Output the [X, Y] coordinate of the center of the cell containing the given text.  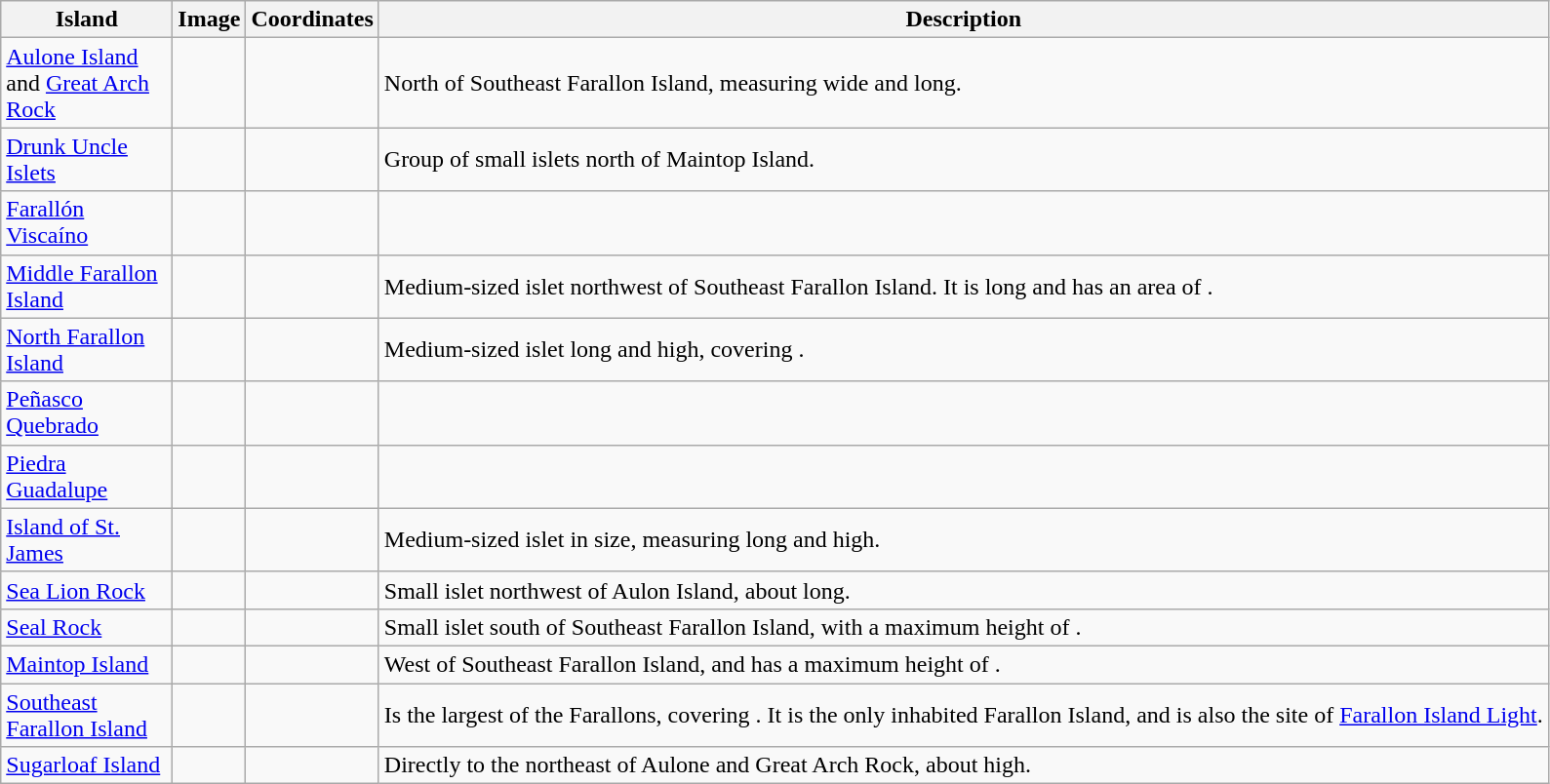
Coordinates [312, 20]
North of Southeast Farallon Island, measuring wide and long. [964, 83]
Seal Rock [87, 627]
Peñasco Quebrado [87, 413]
Medium-sized islet long and high, covering . [964, 349]
Group of small islets north of Maintop Island. [964, 160]
Small islet south of Southeast Farallon Island, with a maximum height of . [964, 627]
Piedra Guadalupe [87, 476]
Medium-sized islet in size, measuring long and high. [964, 540]
Small islet northwest of Aulon Island, about long. [964, 590]
Image [209, 20]
Maintop Island [87, 664]
Drunk Uncle Islets [87, 160]
Island of St. James [87, 540]
Aulone Island and Great Arch Rock [87, 83]
Island [87, 20]
Middle Farallon Island [87, 287]
Sugarloaf Island [87, 765]
Southeast Farallon Island [87, 714]
Is the largest of the Farallons, covering . It is the only inhabited Farallon Island, and is also the site of Farallon Island Light. [964, 714]
West of Southeast Farallon Island, and has a maximum height of . [964, 664]
Sea Lion Rock [87, 590]
Farallón Viscaíno [87, 222]
North Farallon Island [87, 349]
Medium-sized islet northwest of Southeast Farallon Island. It is long and has an area of . [964, 287]
Description [964, 20]
Directly to the northeast of Aulone and Great Arch Rock, about high. [964, 765]
